Identify which cell holds the provided text, then report its (x, y) central coordinate. 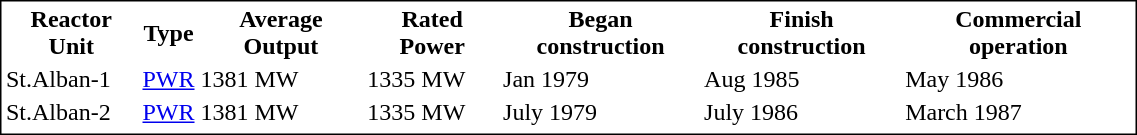
Type (168, 32)
Finish construction (802, 32)
St.Alban-1 (71, 79)
March 1987 (1018, 113)
Aug 1985 (802, 79)
July 1979 (601, 113)
Jan 1979 (601, 79)
Reactor Unit (71, 32)
May 1986 (1018, 79)
Commercial operation (1018, 32)
St.Alban-2 (71, 113)
Began construction (601, 32)
July 1986 (802, 113)
Average Output (281, 32)
Rated Power (432, 32)
